Provide the [X, Y] coordinate of the cell's center where the given text is located.  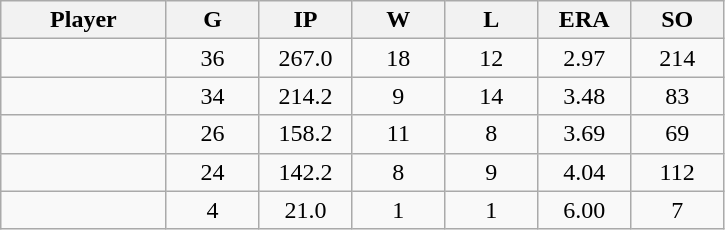
ERA [584, 20]
G [212, 20]
34 [212, 96]
158.2 [306, 134]
4 [212, 210]
2.97 [584, 58]
6.00 [584, 210]
267.0 [306, 58]
12 [492, 58]
IP [306, 20]
SO [678, 20]
14 [492, 96]
18 [398, 58]
21.0 [306, 210]
11 [398, 134]
3.69 [584, 134]
3.48 [584, 96]
W [398, 20]
L [492, 20]
69 [678, 134]
24 [212, 172]
214 [678, 58]
36 [212, 58]
83 [678, 96]
26 [212, 134]
142.2 [306, 172]
4.04 [584, 172]
112 [678, 172]
Player [84, 20]
7 [678, 210]
214.2 [306, 96]
